Pinpoint the cell where the given text exists, returning its [x, y] midpoint coordinate. 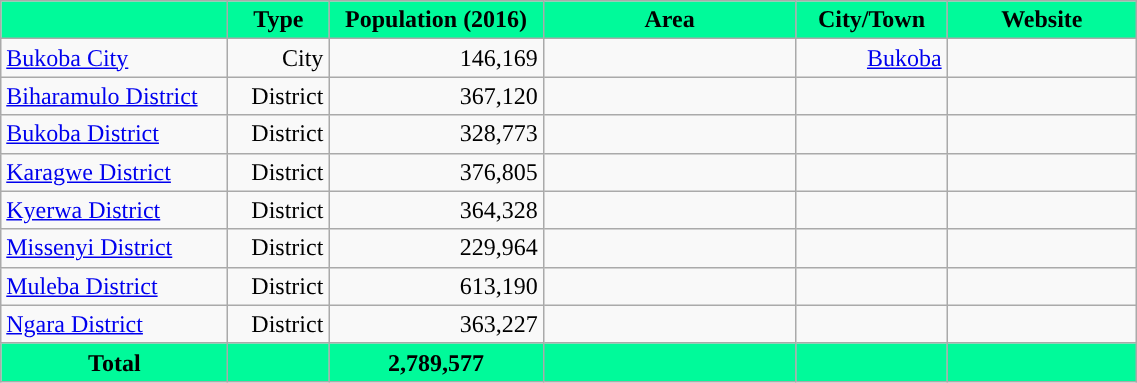
Karagwe District [114, 172]
Population (2016) [436, 20]
328,773 [436, 134]
Bukoba District [114, 134]
Bukoba [872, 58]
Ngara District [114, 324]
363,227 [436, 324]
Website [1042, 20]
146,169 [436, 58]
364,328 [436, 210]
Muleba District [114, 286]
Missenyi District [114, 248]
367,120 [436, 96]
Bukoba City [114, 58]
376,805 [436, 172]
613,190 [436, 286]
City [278, 58]
Kyerwa District [114, 210]
Total [114, 362]
Area [669, 20]
City/Town [872, 20]
229,964 [436, 248]
Type [278, 20]
2,789,577 [436, 362]
Biharamulo District [114, 96]
